Pinpoint the cell where the given text exists, returning its (X, Y) midpoint coordinate. 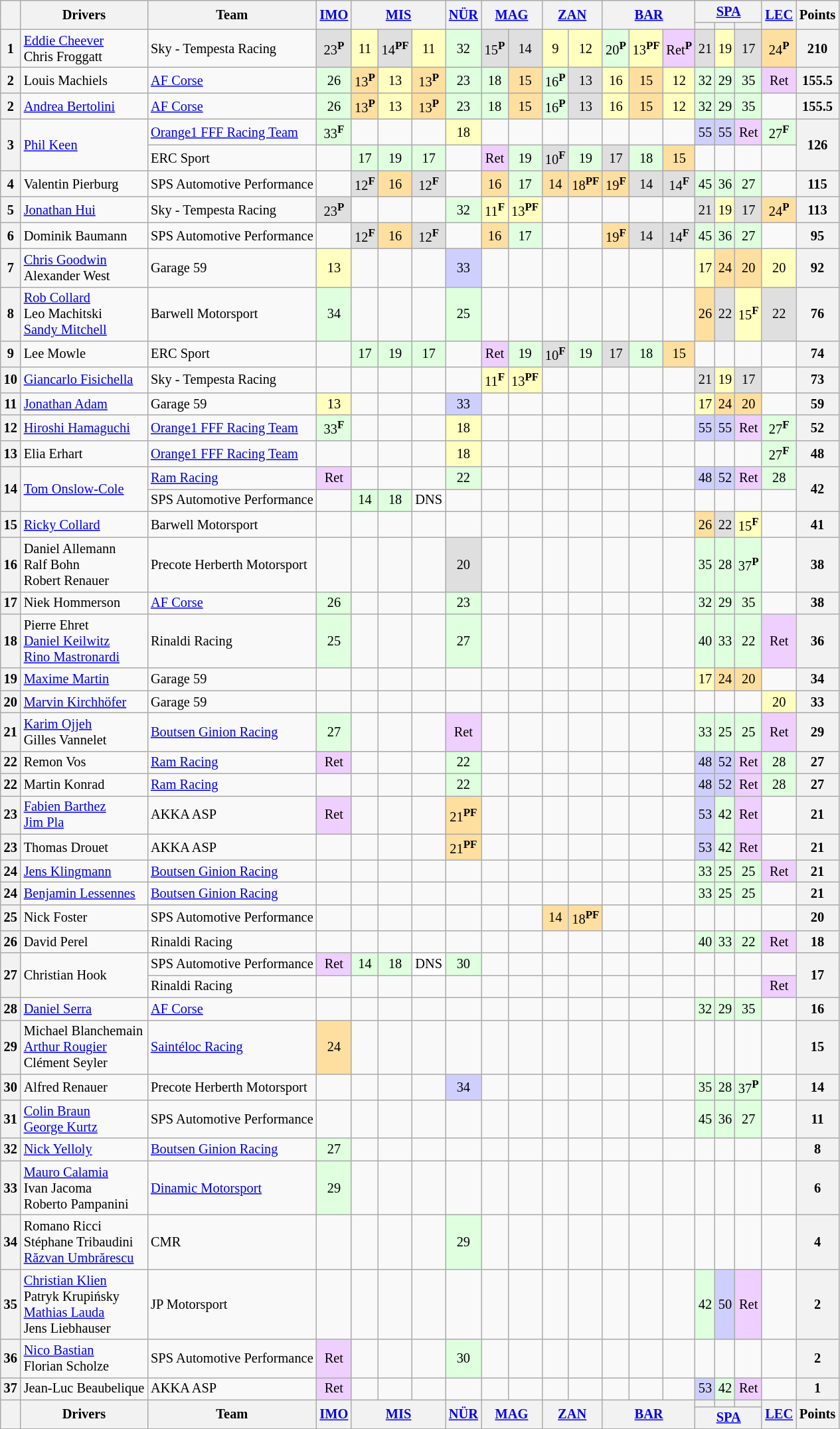
7 (11, 268)
59 (817, 404)
Nico Bastian Florian Scholze (84, 1359)
Hiroshi Hamaguchi (84, 428)
Alfred Renauer (84, 1086)
Daniel Serra (84, 1009)
Nick Foster (84, 918)
Remon Vos (84, 762)
Martin Konrad (84, 785)
15P (495, 48)
Christian Hook (84, 975)
95 (817, 235)
Giancarlo Fisichella (84, 380)
73 (817, 380)
Andrea Bertolini (84, 106)
76 (817, 314)
Jean-Luc Beaubelique (84, 1388)
Jonathan Hui (84, 210)
5 (11, 210)
37 (11, 1388)
Valentin Pierburg (84, 183)
41 (817, 525)
Thomas Drouet (84, 847)
Benjamin Lessennes (84, 894)
Saintéloc Racing (232, 1047)
50 (725, 1304)
14PF (396, 48)
Marvin Kirchhöfer (84, 702)
Christian Klien Patryk Krupińsky Mathias Lauda Jens Liebhauser (84, 1304)
74 (817, 353)
20P (616, 48)
Jens Klingmann (84, 871)
Michael Blanchemain Arthur Rougier Clément Seyler (84, 1047)
113 (817, 210)
RetP (679, 48)
David Perel (84, 942)
31 (11, 1119)
Elia Erhart (84, 454)
Chris Goodwin Alexander West (84, 268)
Mauro Calamia Ivan Jacoma Roberto Pampanini (84, 1188)
Romano Ricci Stéphane Tribaudini Răzvan Umbrărescu (84, 1242)
JP Motorsport (232, 1304)
Dominik Baumann (84, 235)
Lee Mowle (84, 353)
Pierre Ehret Daniel Keilwitz Rino Mastronardi (84, 641)
CMR (232, 1242)
Karim Ojjeh Gilles Vannelet (84, 732)
Fabien Barthez Jim Pla (84, 815)
Eddie Cheever Chris Froggatt (84, 48)
Ricky Collard (84, 525)
10 (11, 380)
92 (817, 268)
Rob Collard Leo Machitski Sandy Mitchell (84, 314)
Tom Onslow-Cole (84, 489)
210 (817, 48)
Louis Machiels (84, 80)
Colin Braun George Kurtz (84, 1119)
Niek Hommerson (84, 603)
Dinamic Motorsport (232, 1188)
Maxime Martin (84, 679)
Phil Keen (84, 145)
3 (11, 145)
126 (817, 145)
Daniel Allemann Ralf Bohn Robert Renauer (84, 564)
Nick Yelloly (84, 1149)
Jonathan Adam (84, 404)
115 (817, 183)
